Determine the (x, y) coordinate at the center of the cell enclosing the given text.  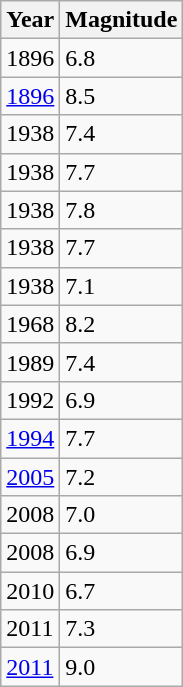
7.0 (122, 515)
6.8 (122, 58)
1992 (30, 400)
7.8 (122, 210)
2005 (30, 477)
Magnitude (122, 20)
7.2 (122, 477)
8.5 (122, 96)
1994 (30, 438)
8.2 (122, 324)
1968 (30, 324)
7.1 (122, 286)
6.7 (122, 591)
2010 (30, 591)
Year (30, 20)
9.0 (122, 667)
1989 (30, 362)
7.3 (122, 629)
